Extract the (x, y) coordinate from the center of the cell holding the provided text.  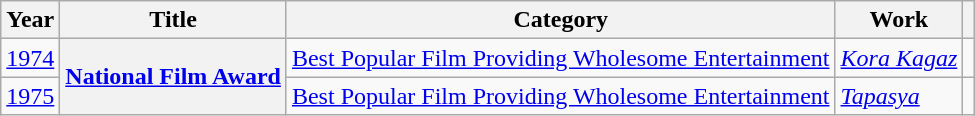
National Film Award (174, 77)
1975 (30, 96)
Work (899, 20)
Title (174, 20)
Category (560, 20)
1974 (30, 58)
Tapasya (899, 96)
Year (30, 20)
Kora Kagaz (899, 58)
